Search for the cell housing the specified text and yield its (X, Y) center coordinate. 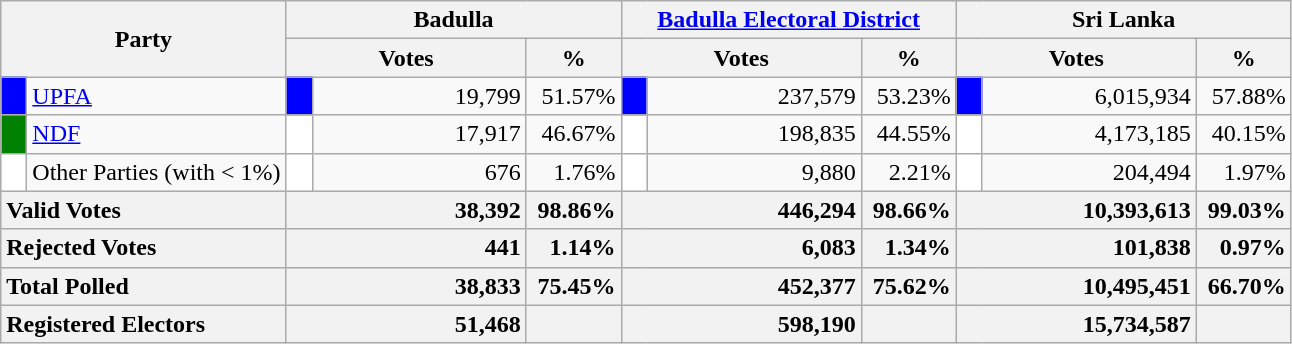
0.97% (1244, 248)
15,734,587 (1076, 324)
10,495,451 (1076, 286)
598,190 (741, 324)
441 (406, 248)
NDF (156, 134)
98.66% (908, 210)
99.03% (1244, 210)
98.86% (574, 210)
4,173,185 (1089, 134)
Total Polled (144, 286)
1.97% (1244, 172)
53.23% (908, 96)
UPFA (156, 96)
40.15% (1244, 134)
38,833 (406, 286)
Party (144, 39)
51.57% (574, 96)
237,579 (754, 96)
6,083 (741, 248)
10,393,613 (1076, 210)
66.70% (1244, 286)
Sri Lanka (1124, 20)
2.21% (908, 172)
198,835 (754, 134)
1.76% (574, 172)
204,494 (1089, 172)
38,392 (406, 210)
Valid Votes (144, 210)
Badulla (454, 20)
51,468 (406, 324)
Badulla Electoral District (788, 20)
1.34% (908, 248)
Registered Electors (144, 324)
446,294 (741, 210)
101,838 (1076, 248)
1.14% (574, 248)
Rejected Votes (144, 248)
75.62% (908, 286)
Other Parties (with < 1%) (156, 172)
46.67% (574, 134)
6,015,934 (1089, 96)
57.88% (1244, 96)
9,880 (754, 172)
44.55% (908, 134)
676 (419, 172)
452,377 (741, 286)
75.45% (574, 286)
19,799 (419, 96)
17,917 (419, 134)
